Detect which cell encompasses the target text, then output its [x, y] center coordinate. 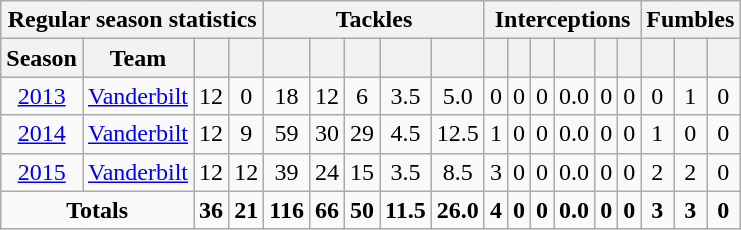
Interceptions [562, 20]
15 [362, 172]
Season [42, 58]
116 [287, 210]
8.5 [458, 172]
36 [212, 210]
11.5 [406, 210]
4.5 [406, 134]
50 [362, 210]
2015 [42, 172]
18 [287, 96]
29 [362, 134]
24 [326, 172]
21 [246, 210]
39 [287, 172]
4 [496, 210]
2014 [42, 134]
5.0 [458, 96]
2013 [42, 96]
Totals [98, 210]
66 [326, 210]
12.5 [458, 134]
26.0 [458, 210]
Team [138, 58]
Regular season statistics [132, 20]
59 [287, 134]
30 [326, 134]
Tackles [374, 20]
6 [362, 96]
9 [246, 134]
Fumbles [690, 20]
